Capture the cell that displays the provided text and extract its (x, y) central coordinate. 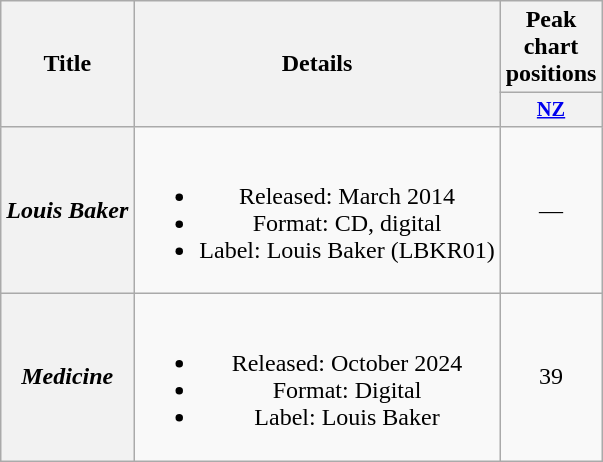
NZ (551, 110)
Details (317, 64)
Title (68, 64)
Louis Baker (68, 210)
Released: March 2014Format: CD, digitalLabel: Louis Baker (LBKR01) (317, 210)
39 (551, 378)
Medicine (68, 378)
— (551, 210)
Released: October 2024Format: DigitalLabel: Louis Baker (317, 378)
Peak chart positions (551, 47)
